Locate the cell with the specified text and output its [x, y] center coordinate. 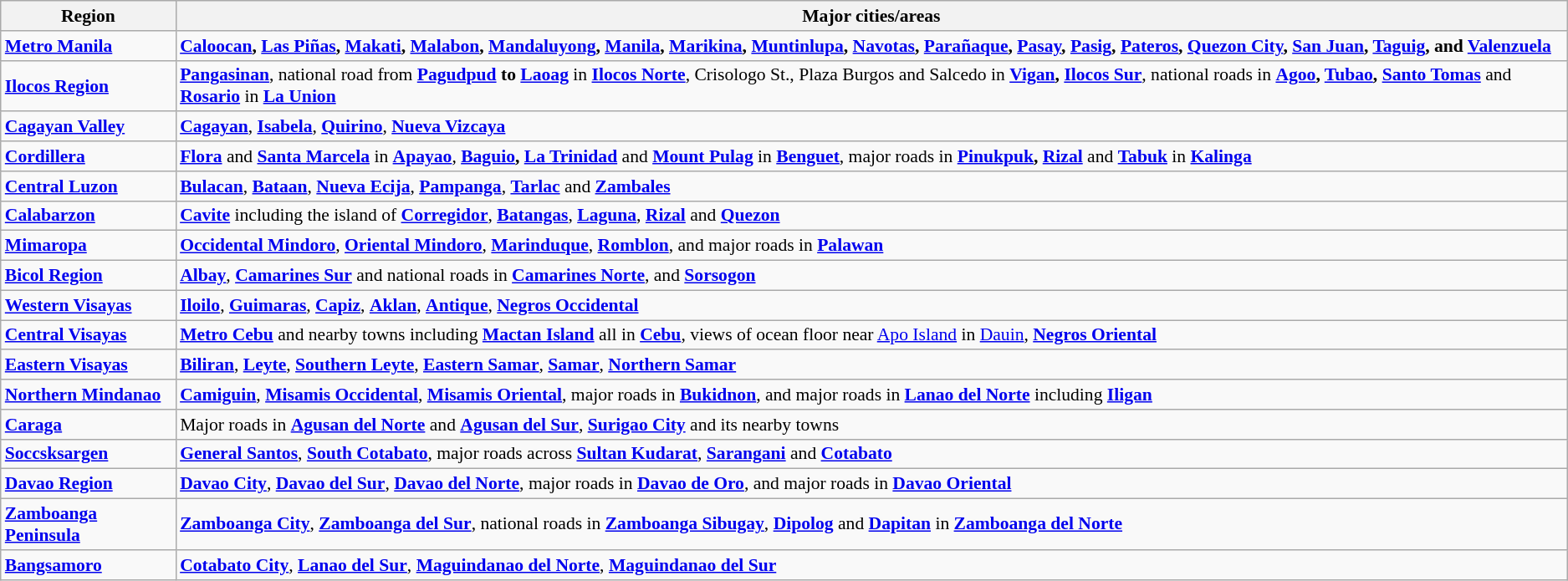
Region [89, 16]
Northern Mindanao [89, 395]
Bulacan, Bataan, Nueva Ecija, Pampanga, Tarlac and Zambales [871, 186]
Major roads in Agusan del Norte and Agusan del Sur, Surigao City and its nearby towns [871, 425]
Iloilo, Guimaras, Capiz, Aklan, Antique, Negros Occidental [871, 305]
Albay, Camarines Sur and national roads in Camarines Norte, and Sorsogon [871, 276]
Metro Manila [89, 46]
Cagayan Valley [89, 127]
Cavite including the island of Corregidor, Batangas, Laguna, Rizal and Quezon [871, 216]
Ilocos Region [89, 85]
Eastern Visayas [89, 365]
Calabarzon [89, 216]
Cagayan, Isabela, Quirino, Nueva Vizcaya [871, 127]
Cotabato City, Lanao del Sur, Maguindanao del Norte, Maguindanao del Sur [871, 565]
Zamboanga City, Zamboanga del Sur, national roads in Zamboanga Sibugay, Dipolog and Dapitan in Zamboanga del Norte [871, 525]
Bangsamoro [89, 565]
Cordillera [89, 156]
Zamboanga Peninsula [89, 525]
Central Visayas [89, 335]
Occidental Mindoro, Oriental Mindoro, Marinduque, Romblon, and major roads in Palawan [871, 246]
Soccsksargen [89, 454]
Western Visayas [89, 305]
Davao Region [89, 484]
Davao City, Davao del Sur, Davao del Norte, major roads in Davao de Oro, and major roads in Davao Oriental [871, 484]
General Santos, South Cotabato, major roads across Sultan Kudarat, Sarangani and Cotabato [871, 454]
Flora and Santa Marcela in Apayao, Baguio, La Trinidad and Mount Pulag in Benguet, major roads in Pinukpuk, Rizal and Tabuk in Kalinga [871, 156]
Mimaropa [89, 246]
Central Luzon [89, 186]
Biliran, Leyte, Southern Leyte, Eastern Samar, Samar, Northern Samar [871, 365]
Bicol Region [89, 276]
Camiguin, Misamis Occidental, Misamis Oriental, major roads in Bukidnon, and major roads in Lanao del Norte including Iligan [871, 395]
Caraga [89, 425]
Major cities/areas [871, 16]
Metro Cebu and nearby towns including Mactan Island all in Cebu, views of ocean floor near Apo Island in Dauin, Negros Oriental [871, 335]
